For the text-containing cell, return its midpoint in [x, y] coordinate format. 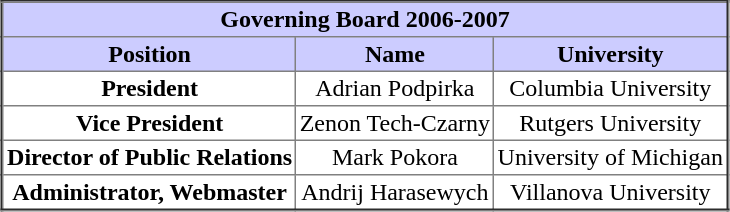
Andrij Harasewych [395, 192]
Position [150, 54]
Columbia University [611, 88]
Zenon Tech-Czarny [395, 123]
Villanova University [611, 192]
University of Michigan [611, 157]
Director of Public Relations [150, 157]
Rutgers University [611, 123]
Vice President [150, 123]
Name [395, 54]
Governing Board 2006-2007 [366, 20]
Mark Pokora [395, 157]
Adrian Podpirka [395, 88]
Administrator, Webmaster [150, 192]
University [611, 54]
President [150, 88]
